For the text-containing cell, return its midpoint in (x, y) coordinate format. 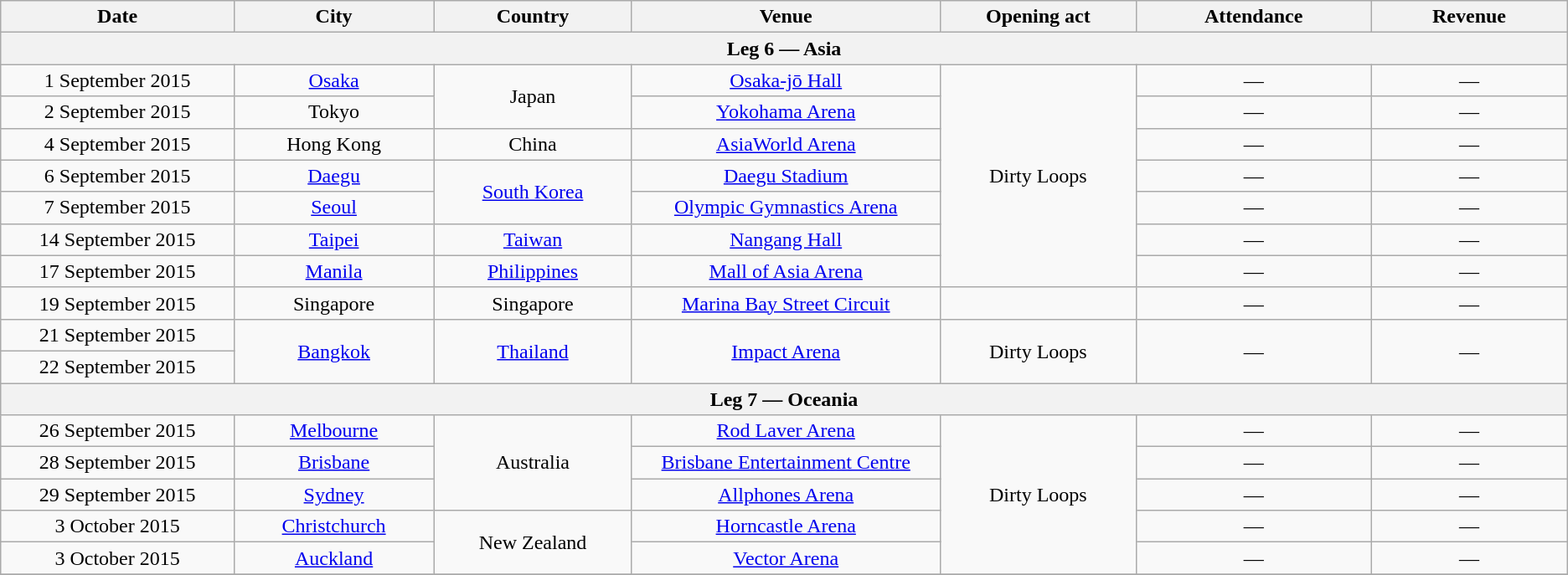
Manila (333, 271)
Taipei (333, 239)
6 September 2015 (117, 176)
22 September 2015 (117, 367)
China (533, 144)
New Zealand (533, 542)
Venue (786, 17)
Sydney (333, 495)
1 September 2015 (117, 80)
14 September 2015 (117, 239)
17 September 2015 (117, 271)
Hong Kong (333, 144)
Bangkok (333, 351)
Rod Laver Arena (786, 431)
Nangang Hall (786, 239)
Olympic Gymnastics Arena (786, 208)
Revenue (1469, 17)
Australia (533, 463)
AsiaWorld Arena (786, 144)
Brisbane (333, 463)
Leg 7 — Oceania (784, 399)
21 September 2015 (117, 335)
29 September 2015 (117, 495)
Osaka (333, 80)
Mall of Asia Arena (786, 271)
7 September 2015 (117, 208)
Auckland (333, 558)
Tokyo (333, 112)
Horncastle Arena (786, 526)
Vector Arena (786, 558)
Melbourne (333, 431)
Seoul (333, 208)
Date (117, 17)
Impact Arena (786, 351)
Attendance (1253, 17)
Taiwan (533, 239)
Allphones Arena (786, 495)
Christchurch (333, 526)
19 September 2015 (117, 303)
Japan (533, 96)
Opening act (1038, 17)
City (333, 17)
28 September 2015 (117, 463)
Marina Bay Street Circuit (786, 303)
2 September 2015 (117, 112)
Thailand (533, 351)
Daegu Stadium (786, 176)
Yokohama Arena (786, 112)
Osaka-jō Hall (786, 80)
Leg 6 — Asia (784, 49)
Brisbane Entertainment Centre (786, 463)
Daegu (333, 176)
Philippines (533, 271)
4 September 2015 (117, 144)
South Korea (533, 192)
26 September 2015 (117, 431)
Country (533, 17)
